Output the [X, Y] coordinate of the center of the cell containing the given text.  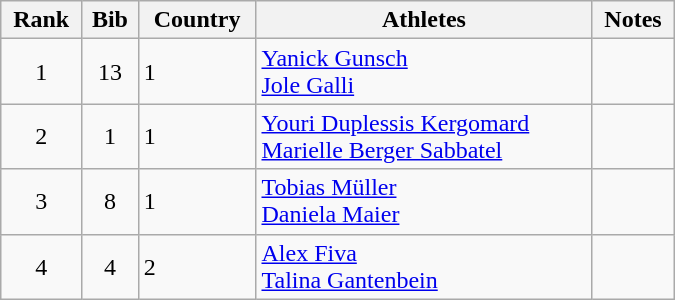
Athletes [424, 20]
Tobias MüllerDaniela Maier [424, 202]
3 [42, 202]
Alex FivaTalina Gantenbein [424, 266]
Rank [42, 20]
13 [110, 72]
8 [110, 202]
Country [197, 20]
Yanick GunschJole Galli [424, 72]
Bib [110, 20]
Notes [633, 20]
Youri Duplessis KergomardMarielle Berger Sabbatel [424, 136]
